For the text-containing cell, return its midpoint in (x, y) coordinate format. 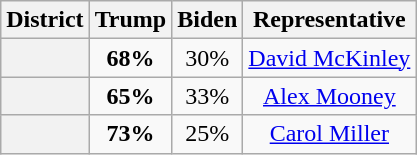
David McKinley (330, 58)
73% (130, 134)
25% (208, 134)
68% (130, 58)
65% (130, 96)
Carol Miller (330, 134)
30% (208, 58)
Representative (330, 20)
Trump (130, 20)
Biden (208, 20)
District (45, 20)
33% (208, 96)
Alex Mooney (330, 96)
